Find where the given text appears and provide that cell's center as [x, y] coordinate. 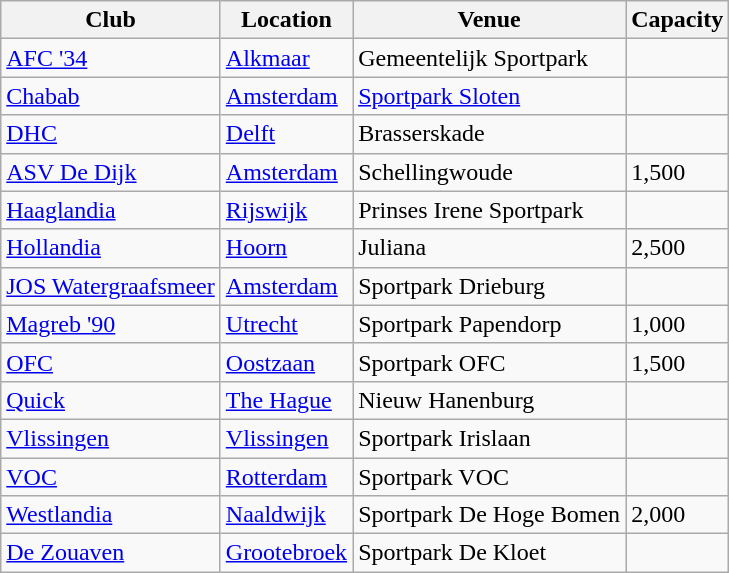
Venue [490, 20]
Sportpark OFC [490, 362]
Sportpark Sloten [490, 96]
De Zouaven [111, 553]
Sportpark Papendorp [490, 324]
Hollandia [111, 248]
Nieuw Hanenburg [490, 400]
Juliana [490, 248]
Hoorn [286, 248]
Gemeentelijk Sportpark [490, 58]
OFC [111, 362]
Schellingwoude [490, 172]
2,000 [678, 515]
Naaldwijk [286, 515]
The Hague [286, 400]
Sportpark De Kloet [490, 553]
ASV De Dijk [111, 172]
Haaglandia [111, 210]
Location [286, 20]
Westlandia [111, 515]
Sportpark Irislaan [490, 438]
Sportpark Drieburg [490, 286]
Club [111, 20]
Magreb '90 [111, 324]
JOS Watergraafsmeer [111, 286]
Sportpark De Hoge Bomen [490, 515]
Prinses Irene Sportpark [490, 210]
1,000 [678, 324]
Brasserskade [490, 134]
Sportpark VOC [490, 477]
Rotterdam [286, 477]
VOC [111, 477]
Chabab [111, 96]
Rijswijk [286, 210]
DHC [111, 134]
2,500 [678, 248]
Alkmaar [286, 58]
Quick [111, 400]
Oostzaan [286, 362]
Capacity [678, 20]
Grootebroek [286, 553]
Delft [286, 134]
Utrecht [286, 324]
AFC '34 [111, 58]
